Capture the cell that displays the provided text and extract its (X, Y) central coordinate. 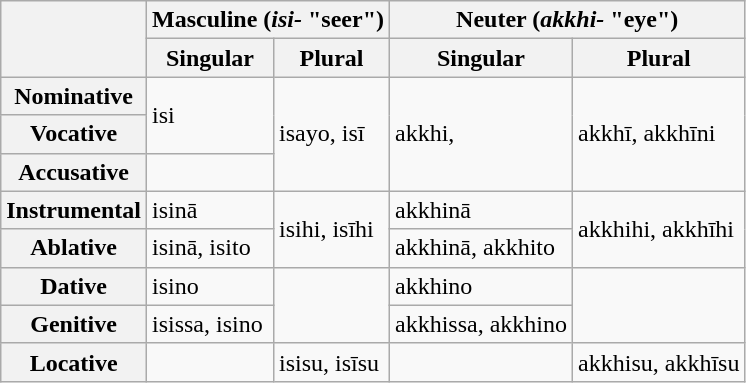
Masculine (isi- "seer") (268, 20)
isinā, isito (210, 248)
isinā (210, 210)
Nominative (74, 96)
akkhino (480, 286)
Instrumental (74, 210)
Ablative (74, 248)
isi (210, 115)
akkhissa, akkhino (480, 324)
Dative (74, 286)
Locative (74, 362)
akkhihi, akkhīhi (659, 229)
Neuter (akkhi- "eye") (566, 20)
Genitive (74, 324)
isihi, isīhi (332, 229)
akkhi, (480, 134)
isayo, isī (332, 134)
akkhinā (480, 210)
Accusative (74, 172)
akkhī, akkhīni (659, 134)
akkhisu, akkhīsu (659, 362)
isissa, isino (210, 324)
isino (210, 286)
Vocative (74, 134)
isisu, isīsu (332, 362)
akkhinā, akkhito (480, 248)
